Provide the [x, y] coordinate of the cell's center where the given text is located.  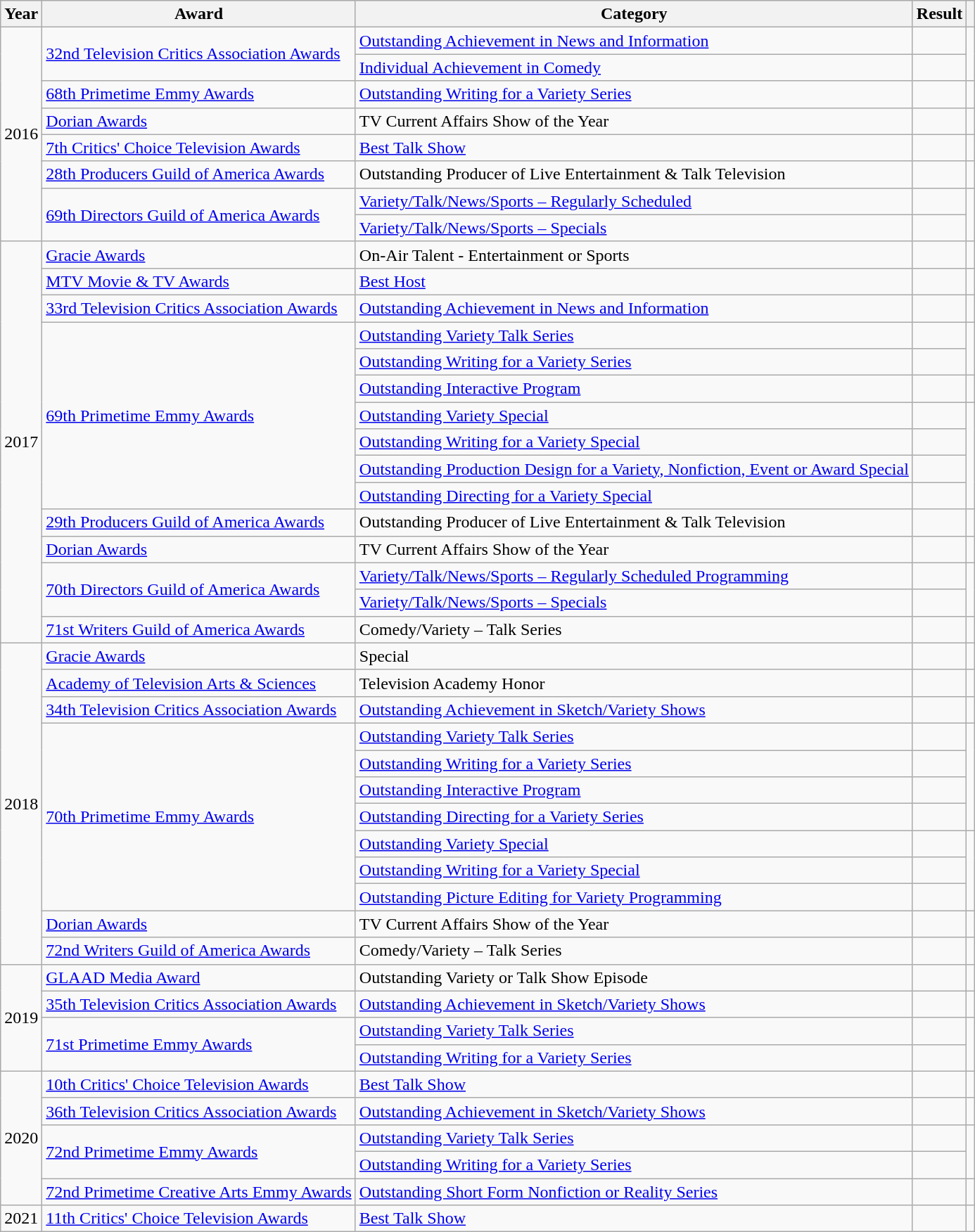
72nd Writers Guild of America Awards [198, 951]
69th Primetime Emmy Awards [198, 416]
72nd Primetime Emmy Awards [198, 1151]
Special [634, 656]
2021 [21, 1219]
36th Television Critics Association Awards [198, 1111]
Outstanding Picture Editing for Variety Programming [634, 897]
2020 [21, 1138]
Outstanding Directing for a Variety Series [634, 817]
29th Producers Guild of America Awards [198, 522]
69th Directors Guild of America Awards [198, 214]
Result [939, 14]
Category [634, 14]
Outstanding Variety or Talk Show Episode [634, 977]
Outstanding Production Design for a Variety, Nonfiction, Event or Award Special [634, 469]
71st Primetime Emmy Awards [198, 1044]
68th Primetime Emmy Awards [198, 94]
34th Television Critics Association Awards [198, 710]
2016 [21, 134]
MTV Movie & TV Awards [198, 281]
35th Television Critics Association Awards [198, 1004]
33rd Television Critics Association Awards [198, 308]
70th Primetime Emmy Awards [198, 816]
32nd Television Critics Association Awards [198, 54]
2019 [21, 1018]
Academy of Television Arts & Sciences [198, 683]
Year [21, 14]
Best Host [634, 281]
Variety/Talk/News/Sports – Regularly Scheduled [634, 201]
72nd Primetime Creative Arts Emmy Awards [198, 1192]
Television Academy Honor [634, 683]
2018 [21, 803]
10th Critics' Choice Television Awards [198, 1084]
Variety/Talk/News/Sports – Regularly Scheduled Programming [634, 576]
GLAAD Media Award [198, 977]
Individual Achievement in Comedy [634, 68]
Award [198, 14]
70th Directors Guild of America Awards [198, 589]
2017 [21, 442]
7th Critics' Choice Television Awards [198, 148]
28th Producers Guild of America Awards [198, 174]
Outstanding Directing for a Variety Special [634, 496]
11th Critics' Choice Television Awards [198, 1219]
71st Writers Guild of America Awards [198, 629]
On-Air Talent - Entertainment or Sports [634, 255]
Outstanding Short Form Nonfiction or Reality Series [634, 1192]
